Return [x, y] of the center of cell containing provided text 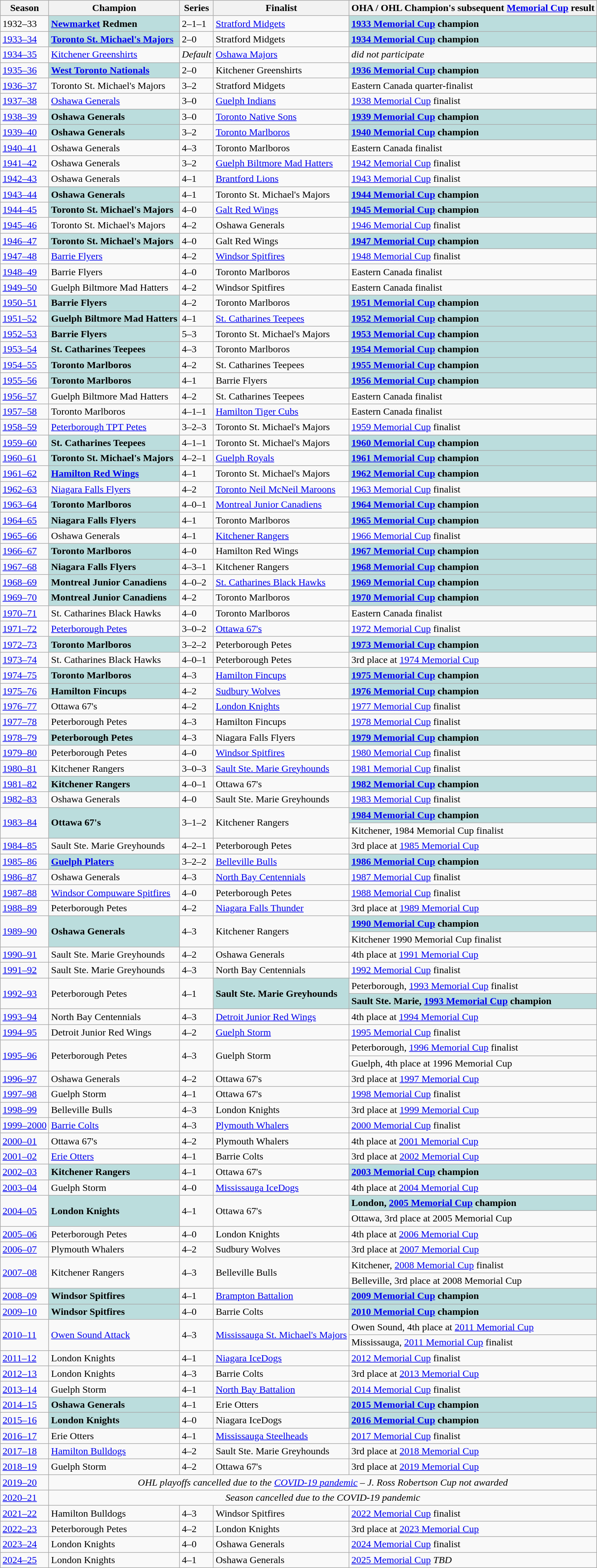
1932–33 [24, 24]
3–0–2 [197, 629]
1939 Memorial Cup champion [473, 117]
2003 Memorial Cup champion [473, 1172]
Peterborough TPT Petes [114, 427]
3rd place at 2019 Memorial Cup [473, 1467]
3rd place at 1974 Memorial Cup [473, 660]
2008–09 [24, 1296]
1995–96 [24, 1056]
2010 Memorial Cup champion [473, 1312]
Mississauga IceDogs [281, 1188]
2015–16 [24, 1420]
2022 Memorial Cup finalist [473, 1513]
1967–68 [24, 567]
1961 Memorial Cup champion [473, 458]
4th place at 1994 Memorial Cup [473, 1017]
2005–06 [24, 1234]
1964 Memorial Cup champion [473, 505]
Kitchener, 1984 Memorial Cup finalist [473, 830]
4–0–2 [197, 582]
Ottawa, 3rd place at 2005 Memorial Cup [473, 1219]
1958–59 [24, 427]
1941–42 [24, 163]
Mississauga St. Michael's Majors [281, 1335]
2018–19 [24, 1467]
2017 Memorial Cup finalist [473, 1435]
Belleville, 3rd place at 2008 Memorial Cup [473, 1281]
2016 Memorial Cup champion [473, 1420]
Mississauga, 2011 Memorial Cup finalist [473, 1343]
Niagara Falls Thunder [281, 908]
1933 Memorial Cup champion [473, 24]
Eastern Canada quarter-finalist [473, 86]
2001–02 [24, 1156]
1952 Memorial Cup champion [473, 318]
1945–46 [24, 225]
2024–25 [24, 1560]
did not participate [473, 55]
3–0–3 [197, 769]
Owen Sound, 4th place at 2011 Memorial Cup [473, 1327]
Oshawa Majors [281, 55]
1940 Memorial Cup champion [473, 132]
1985–86 [24, 861]
1994–95 [24, 1032]
1974–75 [24, 675]
Peterborough, 1996 Memorial Cup finalist [473, 1048]
1936–37 [24, 86]
1990–91 [24, 955]
1992–93 [24, 994]
Mississauga Steelheads [281, 1435]
1948 Memorial Cup finalist [473, 256]
1944–45 [24, 210]
1986–87 [24, 877]
1936 Memorial Cup champion [473, 70]
Toronto Neil McNeil Maroons [281, 489]
2012–13 [24, 1374]
Default [197, 55]
2011–12 [24, 1358]
Hamilton Tiger Cubs [281, 411]
1983–84 [24, 823]
Peterborough, 1993 Memorial Cup finalist [473, 986]
2010–11 [24, 1335]
2023–24 [24, 1544]
1963–64 [24, 505]
3rd place at 1999 Memorial Cup [473, 1110]
1968–69 [24, 582]
1934 Memorial Cup champion [473, 39]
1954 Memorial Cup champion [473, 349]
Finalist [281, 8]
3rd place at 2018 Memorial Cup [473, 1451]
1983 Memorial Cup finalist [473, 799]
2019–20 [24, 1482]
1973 Memorial Cup champion [473, 644]
4th place at 1991 Memorial Cup [473, 955]
1952–53 [24, 334]
1997–98 [24, 1094]
1978–79 [24, 738]
1943–44 [24, 194]
1947 Memorial Cup champion [473, 241]
1967 Memorial Cup champion [473, 551]
1988 Memorial Cup finalist [473, 892]
1956 Memorial Cup champion [473, 380]
1987–88 [24, 892]
2025 Memorial Cup TBD [473, 1560]
1945 Memorial Cup champion [473, 210]
Season cancelled due to the COVID-19 pandemic [323, 1498]
2017–18 [24, 1451]
1946 Memorial Cup finalist [473, 225]
4th place at 2004 Memorial Cup [473, 1188]
Owen Sound Attack [114, 1335]
1940–41 [24, 148]
1943 Memorial Cup finalist [473, 179]
1959 Memorial Cup finalist [473, 427]
OHA / OHL Champion's subsequent Memorial Cup result [473, 8]
1951–52 [24, 318]
OHL playoffs cancelled due to the COVID-19 pandemic – J. Ross Robertson Cup not awarded [323, 1482]
1960–61 [24, 458]
1980–81 [24, 769]
1998–99 [24, 1110]
1969–70 [24, 598]
Guelph, 4th place at 1996 Memorial Cup [473, 1063]
1972 Memorial Cup finalist [473, 629]
1955–56 [24, 380]
3rd place at 2002 Memorial Cup [473, 1156]
Kitchener 1990 Memorial Cup finalist [473, 939]
2009–10 [24, 1312]
1969 Memorial Cup champion [473, 582]
1962–63 [24, 489]
3–1–2 [197, 823]
2004–05 [24, 1211]
2014–15 [24, 1405]
1981 Memorial Cup finalist [473, 769]
1979 Memorial Cup champion [473, 738]
2006–07 [24, 1250]
1933–34 [24, 39]
2000–01 [24, 1141]
2–1–1 [197, 24]
4th place at 2001 Memorial Cup [473, 1141]
1949–50 [24, 287]
Windsor Compuware Spitfires [114, 892]
1946–47 [24, 241]
3rd place at 2013 Memorial Cup [473, 1374]
Brantford Lions [281, 179]
1980 Memorial Cup finalist [473, 753]
Guelph Platers [114, 861]
1965 Memorial Cup champion [473, 520]
1942–43 [24, 179]
1982–83 [24, 799]
1938–39 [24, 117]
1966 Memorial Cup finalist [473, 536]
5–3 [197, 334]
1959–60 [24, 442]
1989–90 [24, 931]
2020–21 [24, 1498]
2002–03 [24, 1172]
Brampton Battalion [281, 1296]
1970–71 [24, 613]
1947–48 [24, 256]
1976 Memorial Cup champion [473, 691]
2024 Memorial Cup finalist [473, 1544]
1975–76 [24, 691]
1968 Memorial Cup champion [473, 567]
1986 Memorial Cup champion [473, 861]
1944 Memorial Cup champion [473, 194]
1998 Memorial Cup finalist [473, 1094]
4–3–1 [197, 567]
2007–08 [24, 1273]
2021–22 [24, 1513]
3rd place at 1997 Memorial Cup [473, 1079]
3rd place at 2023 Memorial Cup [473, 1529]
1951 Memorial Cup champion [473, 303]
1948–49 [24, 272]
Newmarket Redmen [114, 24]
1953 Memorial Cup champion [473, 334]
1988–89 [24, 908]
1982 Memorial Cup champion [473, 784]
1971–72 [24, 629]
3rd place at 2007 Memorial Cup [473, 1250]
1981–82 [24, 784]
1976–77 [24, 707]
1955 Memorial Cup champion [473, 365]
1938 Memorial Cup finalist [473, 101]
1970 Memorial Cup champion [473, 598]
1963 Memorial Cup finalist [473, 489]
1960 Memorial Cup champion [473, 442]
Toronto Native Sons [281, 117]
1987 Memorial Cup finalist [473, 877]
1979–80 [24, 753]
1964–65 [24, 520]
1962 Memorial Cup champion [473, 474]
2016–17 [24, 1435]
1984 Memorial Cup champion [473, 815]
1966–67 [24, 551]
1990 Memorial Cup champion [473, 923]
1954–55 [24, 365]
Sault Ste. Marie, 1993 Memorial Cup champion [473, 1001]
1965–66 [24, 536]
1953–54 [24, 349]
Champion [114, 8]
4th place at 2006 Memorial Cup [473, 1234]
1957–58 [24, 411]
1934–35 [24, 55]
1992 Memorial Cup finalist [473, 970]
Guelph Royals [281, 458]
1977 Memorial Cup finalist [473, 707]
2012 Memorial Cup finalist [473, 1358]
1973–74 [24, 660]
1995 Memorial Cup finalist [473, 1032]
Season [24, 8]
3rd place at 1989 Memorial Cup [473, 908]
London, 2005 Memorial Cup champion [473, 1203]
1978 Memorial Cup finalist [473, 722]
Guelph Indians [281, 101]
1999–2000 [24, 1125]
1950–51 [24, 303]
1996–97 [24, 1079]
2013–14 [24, 1389]
1972–73 [24, 644]
2003–04 [24, 1188]
1942 Memorial Cup finalist [473, 163]
1984–85 [24, 846]
West Toronto Nationals [114, 70]
2009 Memorial Cup champion [473, 1296]
Series [197, 8]
3rd place at 1985 Memorial Cup [473, 846]
1993–94 [24, 1017]
1939–40 [24, 132]
North Bay Battalion [281, 1389]
2014 Memorial Cup finalist [473, 1389]
2000 Memorial Cup finalist [473, 1125]
3–2–3 [197, 427]
1991–92 [24, 970]
1935–36 [24, 70]
1937–38 [24, 101]
2022–23 [24, 1529]
1956–57 [24, 396]
1975 Memorial Cup champion [473, 675]
1961–62 [24, 474]
2015 Memorial Cup champion [473, 1405]
1977–78 [24, 722]
Kitchener, 2008 Memorial Cup finalist [473, 1265]
